Extract the (x, y) coordinate from the center of the cell holding the provided text.  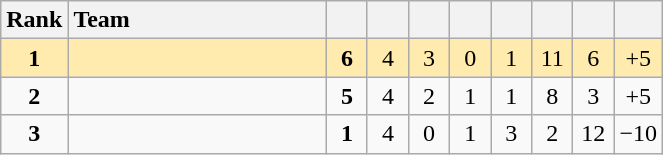
−10 (638, 134)
5 (346, 96)
Rank (34, 20)
11 (552, 58)
Team (198, 20)
8 (552, 96)
12 (594, 134)
